Pinpoint the cell where the given text exists, returning its [X, Y] midpoint coordinate. 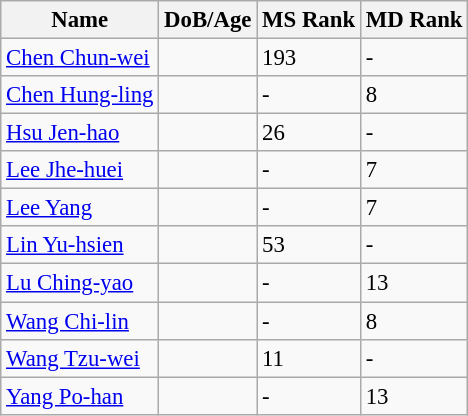
Name [80, 20]
Lin Yu-hsien [80, 245]
Chen Hung-ling [80, 95]
Lu Ching-yao [80, 283]
DoB/Age [208, 20]
Lee Jhe-huei [80, 170]
193 [309, 58]
Hsu Jen-hao [80, 133]
Wang Tzu-wei [80, 358]
Wang Chi-lin [80, 321]
26 [309, 133]
Yang Po-han [80, 396]
11 [309, 358]
Chen Chun-wei [80, 58]
MD Rank [414, 20]
MS Rank [309, 20]
Lee Yang [80, 208]
53 [309, 245]
